Return [X, Y] of the center of cell containing provided text 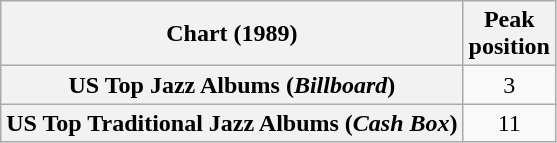
US Top Traditional Jazz Albums (Cash Box) [232, 123]
Chart (1989) [232, 34]
3 [509, 85]
US Top Jazz Albums (Billboard) [232, 85]
11 [509, 123]
Peakposition [509, 34]
